Identify which cell holds the provided text, then report its (x, y) central coordinate. 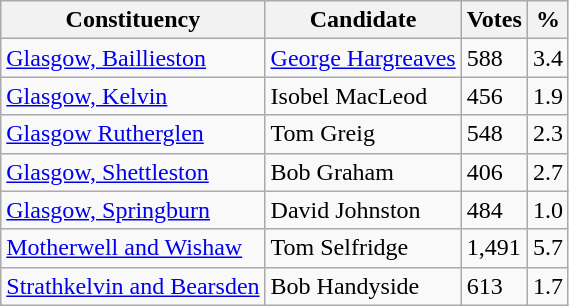
1.7 (548, 286)
1.9 (548, 96)
Glasgow, Springburn (133, 210)
Motherwell and Wishaw (133, 248)
5.7 (548, 248)
Tom Selfridge (363, 248)
484 (494, 210)
Glasgow, Baillieston (133, 58)
2.7 (548, 172)
613 (494, 286)
1,491 (494, 248)
456 (494, 96)
3.4 (548, 58)
Isobel MacLeod (363, 96)
2.3 (548, 134)
Bob Handyside (363, 286)
% (548, 20)
Glasgow, Kelvin (133, 96)
Candidate (363, 20)
548 (494, 134)
Glasgow, Shettleston (133, 172)
Glasgow Rutherglen (133, 134)
Constituency (133, 20)
588 (494, 58)
1.0 (548, 210)
406 (494, 172)
David Johnston (363, 210)
Bob Graham (363, 172)
Votes (494, 20)
Strathkelvin and Bearsden (133, 286)
George Hargreaves (363, 58)
Tom Greig (363, 134)
